Scan for the cell matching the given text and deliver its [X, Y] coordinate at center. 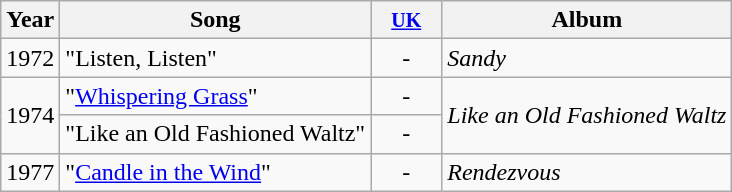
"Listen, Listen" [216, 58]
Album [587, 20]
Year [30, 20]
Like an Old Fashioned Waltz [587, 115]
"Whispering Grass" [216, 96]
"Like an Old Fashioned Waltz" [216, 134]
"Candle in the Wind" [216, 172]
Sandy [587, 58]
Song [216, 20]
1977 [30, 172]
1974 [30, 115]
1972 [30, 58]
UK [406, 20]
Rendezvous [587, 172]
